Output the [x, y] coordinate of the center of the cell containing the given text.  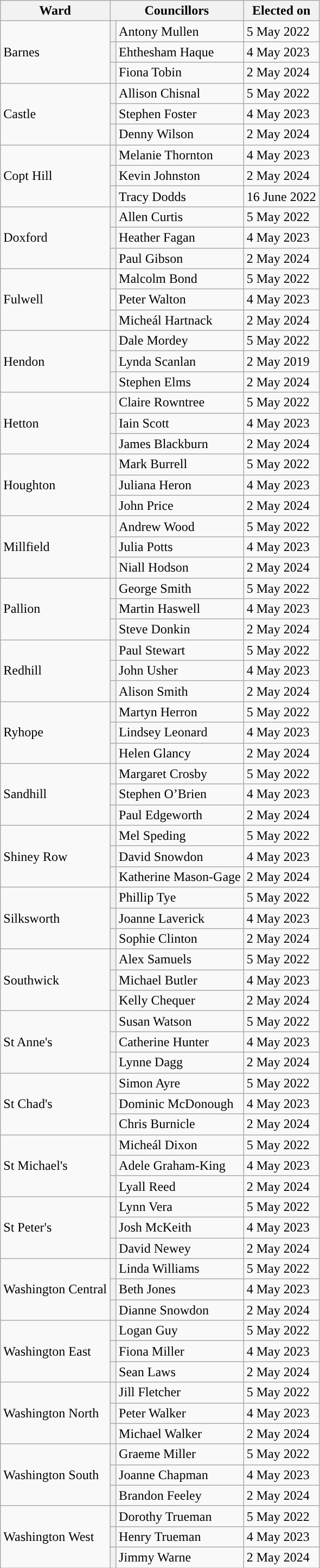
Adele Graham-King [180, 1165]
St Michael's [55, 1165]
Andrew Wood [180, 526]
St Anne's [55, 1042]
Susan Watson [180, 1021]
Hetton [55, 423]
Brandon Feeley [180, 1495]
Niall Hodson [180, 567]
Ward [55, 11]
Copt Hill [55, 176]
Claire Rowntree [180, 403]
Sean Laws [180, 1372]
Washington East [55, 1351]
Julia Potts [180, 547]
Henry Trueman [180, 1537]
Lynne Dagg [180, 1062]
Steve Donkin [180, 630]
Helen Glancy [180, 753]
David Snowdon [180, 856]
Mark Burrell [180, 464]
Katherine Mason-Gage [180, 877]
Dale Mordey [180, 341]
Paul Edgeworth [180, 815]
St Chad's [55, 1104]
Lynn Vera [180, 1207]
Lyall Reed [180, 1186]
Micheál Dixon [180, 1145]
Beth Jones [180, 1290]
James Blackburn [180, 444]
Hendon [55, 361]
Alex Samuels [180, 960]
Washington South [55, 1475]
Juliana Heron [180, 485]
Stephen O’Brien [180, 794]
Jimmy Warne [180, 1557]
Kevin Johnston [180, 176]
Peter Walton [180, 300]
Heather Fagan [180, 237]
Joanne Chapman [180, 1475]
Silksworth [55, 918]
Antony Mullen [180, 31]
Stephen Elms [180, 382]
Houghton [55, 485]
John Price [180, 506]
Michael Walker [180, 1434]
Barnes [55, 52]
St Peter's [55, 1227]
Phillip Tye [180, 897]
Chris Burnicle [180, 1124]
David Newey [180, 1248]
Castle [55, 114]
Catherine Hunter [180, 1042]
Lynda Scanlan [180, 361]
Logan Guy [180, 1331]
Dorothy Trueman [180, 1516]
Councillors [177, 11]
Redhill [55, 671]
Joanne Laverick [180, 918]
Ryhope [55, 733]
George Smith [180, 588]
Linda Williams [180, 1269]
Doxford [55, 237]
Paul Stewart [180, 650]
Denny Wilson [180, 134]
Dominic McDonough [180, 1104]
Micheál Hartnack [180, 320]
Dianne Snowdon [180, 1310]
2 May 2019 [281, 361]
Iain Scott [180, 423]
Ehthesham Haque [180, 52]
Martyn Herron [180, 712]
Kelly Chequer [180, 1001]
Millfield [55, 547]
Allison Chisnal [180, 93]
John Usher [180, 671]
Michael Butler [180, 980]
Stephen Foster [180, 114]
Fiona Tobin [180, 73]
Margaret Crosby [180, 774]
Simon Ayre [180, 1083]
Mel Speding [180, 835]
Tracy Dodds [180, 196]
Sandhill [55, 794]
Paul Gibson [180, 258]
Melanie Thornton [180, 155]
Fulwell [55, 300]
Alison Smith [180, 691]
Malcolm Bond [180, 279]
Washington West [55, 1537]
Graeme Miller [180, 1454]
Fiona Miller [180, 1351]
Washington North [55, 1413]
Shiney Row [55, 856]
16 June 2022 [281, 196]
Elected on [281, 11]
Southwick [55, 980]
Pallion [55, 608]
Lindsey Leonard [180, 733]
Washington Central [55, 1290]
Peter Walker [180, 1413]
Martin Haswell [180, 609]
Josh McKeith [180, 1227]
Sophie Clinton [180, 939]
Jill Fletcher [180, 1392]
Allen Curtis [180, 217]
